For the text-containing cell, return its midpoint in [X, Y] coordinate format. 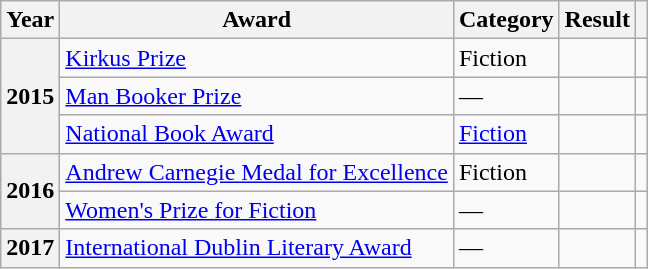
Kirkus Prize [257, 58]
2016 [30, 191]
National Book Award [257, 134]
Year [30, 20]
Women's Prize for Fiction [257, 210]
Man Booker Prize [257, 96]
Category [506, 20]
Andrew Carnegie Medal for Excellence [257, 172]
International Dublin Literary Award [257, 248]
Award [257, 20]
Result [597, 20]
2015 [30, 96]
2017 [30, 248]
